Return [x, y] of the center of cell containing provided text 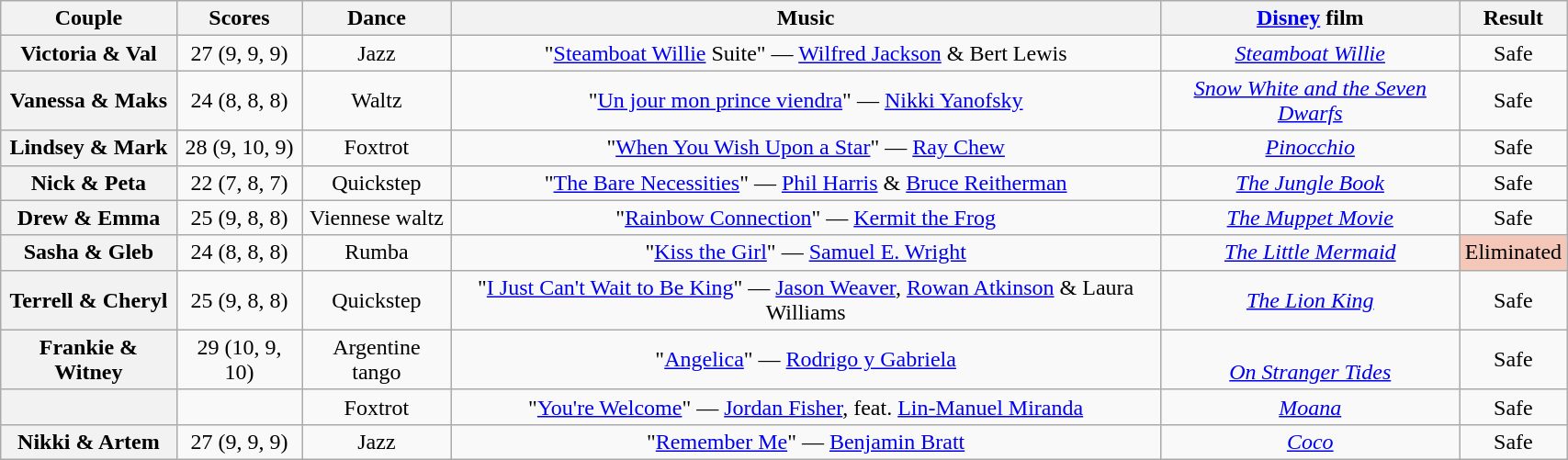
"Kiss the Girl" — Samuel E. Wright [806, 252]
"Angelica" — Rodrigo y Gabriela [806, 360]
"Rainbow Connection" — Kermit the Frog [806, 218]
Vanessa & Maks [88, 101]
Couple [88, 18]
"You're Welcome" — Jordan Fisher, feat. Lin-Manuel Miranda [806, 407]
The Little Mermaid [1310, 252]
Nick & Peta [88, 183]
"When You Wish Upon a Star" — Ray Chew [806, 148]
Music [806, 18]
Disney film [1310, 18]
Scores [239, 18]
Lindsey & Mark [88, 148]
Coco [1310, 442]
The Muppet Movie [1310, 218]
Result [1513, 18]
Pinocchio [1310, 148]
"Remember Me" — Benjamin Bratt [806, 442]
Snow White and the Seven Dwarfs [1310, 101]
"The Bare Necessities" — Phil Harris & Bruce Reitherman [806, 183]
Steamboat Willie [1310, 53]
22 (7, 8, 7) [239, 183]
The Lion King [1310, 299]
Nikki & Artem [88, 442]
Drew & Emma [88, 218]
Waltz [377, 101]
Argentine tango [377, 360]
Sasha & Gleb [88, 252]
28 (9, 10, 9) [239, 148]
On Stranger Tides [1310, 360]
29 (10, 9, 10) [239, 360]
Viennese waltz [377, 218]
The Jungle Book [1310, 183]
Victoria & Val [88, 53]
"Un jour mon prince viendra" — Nikki Yanofsky [806, 101]
"Steamboat Willie Suite" — Wilfred Jackson & Bert Lewis [806, 53]
Terrell & Cheryl [88, 299]
Dance [377, 18]
Moana [1310, 407]
"I Just Can't Wait to Be King" — Jason Weaver, Rowan Atkinson & Laura Williams [806, 299]
Frankie & Witney [88, 360]
Rumba [377, 252]
Eliminated [1513, 252]
